For the text-containing cell, return its midpoint in (X, Y) coordinate format. 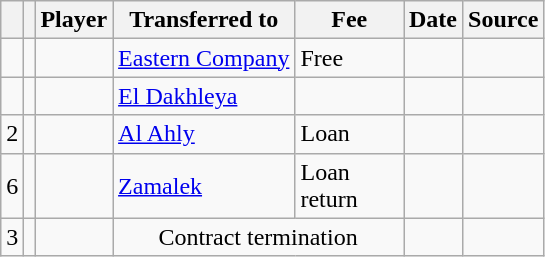
Source (504, 20)
Loan return (350, 186)
Transferred to (204, 20)
El Dakhleya (204, 96)
Player (74, 20)
2 (12, 134)
Date (434, 20)
Free (350, 58)
6 (12, 186)
Eastern Company (204, 58)
Loan (350, 134)
Al Ahly (204, 134)
Fee (350, 20)
Zamalek (204, 186)
3 (12, 237)
Contract termination (258, 237)
